From the cell containing the given text, extract its center point as (X, Y) coordinate. 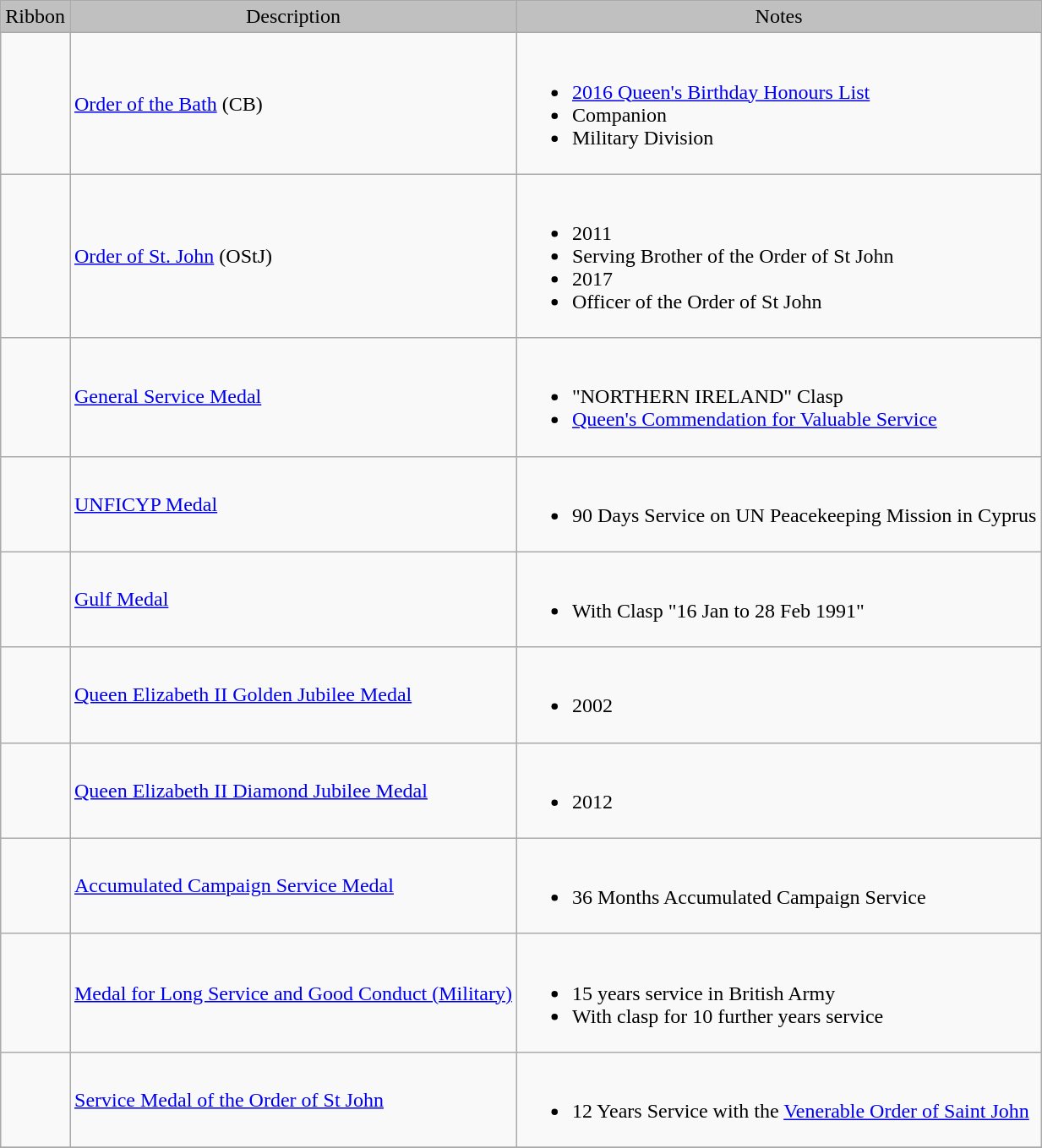
Service Medal of the Order of St John (292, 1100)
UNFICYP Medal (292, 503)
Queen Elizabeth II Golden Jubilee Medal (292, 694)
Description (292, 17)
With Clasp "16 Jan to 28 Feb 1991" (778, 600)
36 Months Accumulated Campaign Service (778, 885)
Notes (778, 17)
2012 (778, 791)
Accumulated Campaign Service Medal (292, 885)
Medal for Long Service and Good Conduct (Military) (292, 993)
2002 (778, 694)
Order of St. John (OStJ) (292, 256)
"NORTHERN IRELAND" ClaspQueen's Commendation for Valuable Service (778, 397)
General Service Medal (292, 397)
90 Days Service on UN Peacekeeping Mission in Cyprus (778, 503)
Gulf Medal (292, 600)
Order of the Bath (CB) (292, 103)
Queen Elizabeth II Diamond Jubilee Medal (292, 791)
2011Serving Brother of the Order of St John2017Officer of the Order of St John (778, 256)
12 Years Service with the Venerable Order of Saint John (778, 1100)
Ribbon (35, 17)
15 years service in British ArmyWith clasp for 10 further years service (778, 993)
2016 Queen's Birthday Honours ListCompanionMilitary Division (778, 103)
